Find where the given text appears and provide that cell's center as [x, y] coordinate. 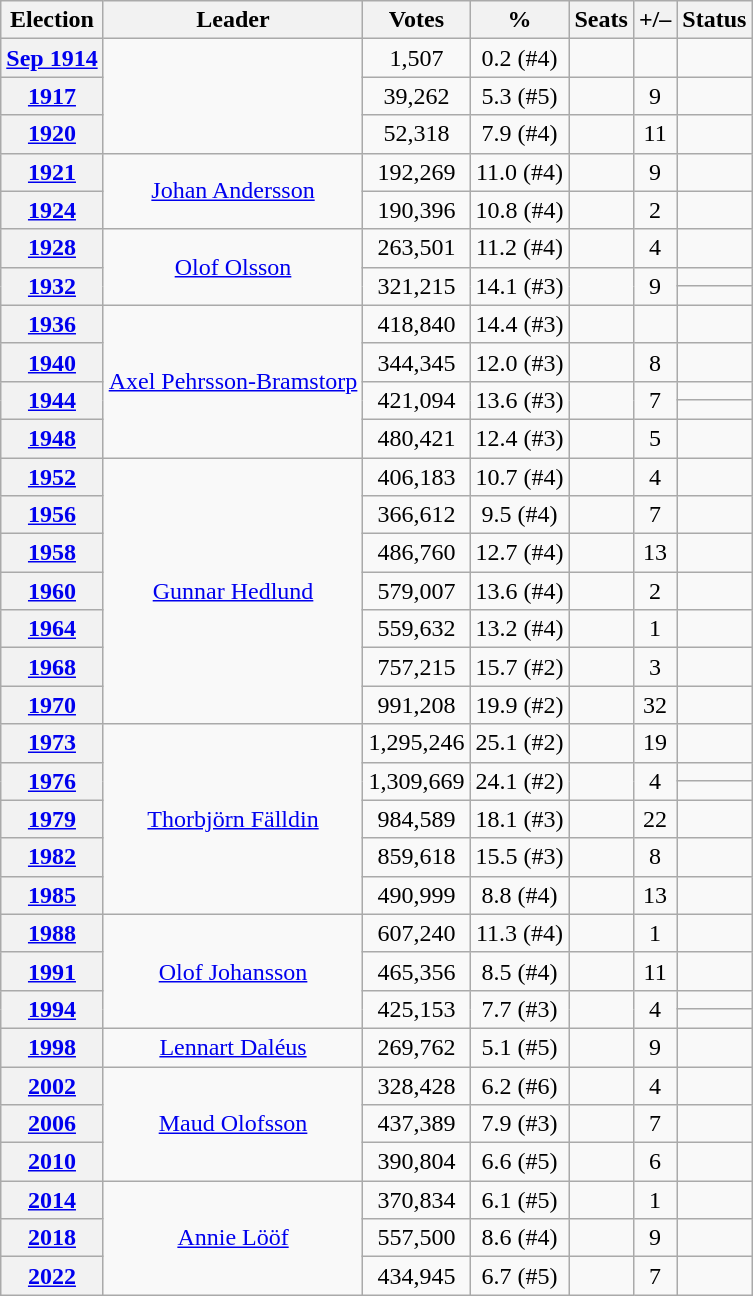
434,945 [416, 1276]
1928 [52, 248]
8.5 (#4) [520, 971]
1917 [52, 96]
18.1 (#3) [520, 819]
Johan Andersson [233, 191]
557,500 [416, 1238]
9.5 (#4) [520, 515]
6.2 (#6) [520, 1085]
406,183 [416, 477]
1976 [52, 781]
Olof Olsson [233, 267]
328,428 [416, 1085]
5.1 (#5) [520, 1047]
7.9 (#4) [520, 134]
Seats [601, 20]
1948 [52, 438]
24.1 (#2) [520, 781]
1940 [52, 362]
15.5 (#3) [520, 857]
1968 [52, 667]
Sep 1914 [52, 58]
19 [654, 743]
984,589 [416, 819]
190,396 [416, 210]
192,269 [416, 172]
1,309,669 [416, 781]
2014 [52, 1200]
1932 [52, 286]
490,999 [416, 895]
559,632 [416, 629]
1979 [52, 819]
Olof Johansson [233, 971]
1,507 [416, 58]
1991 [52, 971]
Annie Lööf [233, 1238]
+/– [654, 20]
1985 [52, 895]
Lennart Daléus [233, 1047]
1944 [52, 400]
263,501 [416, 248]
52,318 [416, 134]
39,262 [416, 96]
10.8 (#4) [520, 210]
465,356 [416, 971]
Gunnar Hedlund [233, 591]
Axel Pehrsson-Bramstorp [233, 381]
1988 [52, 933]
579,007 [416, 591]
Election [52, 20]
6.6 (#5) [520, 1162]
757,215 [416, 667]
1924 [52, 210]
1970 [52, 705]
859,618 [416, 857]
14.4 (#3) [520, 324]
12.4 (#3) [520, 438]
11.0 (#4) [520, 172]
12.7 (#4) [520, 553]
0.2 (#4) [520, 58]
5.3 (#5) [520, 96]
1921 [52, 172]
321,215 [416, 286]
1936 [52, 324]
Maud Olofsson [233, 1123]
13.6 (#4) [520, 591]
344,345 [416, 362]
366,612 [416, 515]
1998 [52, 1047]
32 [654, 705]
2010 [52, 1162]
1964 [52, 629]
421,094 [416, 400]
8.8 (#4) [520, 895]
Votes [416, 20]
7.7 (#3) [520, 1009]
1958 [52, 553]
13.6 (#3) [520, 400]
% [520, 20]
486,760 [416, 553]
1960 [52, 591]
1920 [52, 134]
370,834 [416, 1200]
14.1 (#3) [520, 286]
1952 [52, 477]
991,208 [416, 705]
2006 [52, 1124]
1982 [52, 857]
3 [654, 667]
19.9 (#2) [520, 705]
25.1 (#2) [520, 743]
8.6 (#4) [520, 1238]
2002 [52, 1085]
11.3 (#4) [520, 933]
Status [714, 20]
425,153 [416, 1009]
1,295,246 [416, 743]
15.7 (#2) [520, 667]
390,804 [416, 1162]
1956 [52, 515]
5 [654, 438]
12.0 (#3) [520, 362]
6.1 (#5) [520, 1200]
2018 [52, 1238]
437,389 [416, 1124]
480,421 [416, 438]
Leader [233, 20]
22 [654, 819]
1994 [52, 1009]
6 [654, 1162]
11.2 (#4) [520, 248]
1973 [52, 743]
2022 [52, 1276]
607,240 [416, 933]
6.7 (#5) [520, 1276]
13.2 (#4) [520, 629]
418,840 [416, 324]
269,762 [416, 1047]
7.9 (#3) [520, 1124]
Thorbjörn Fälldin [233, 819]
10.7 (#4) [520, 477]
